Return (x, y) of the center of cell containing provided text 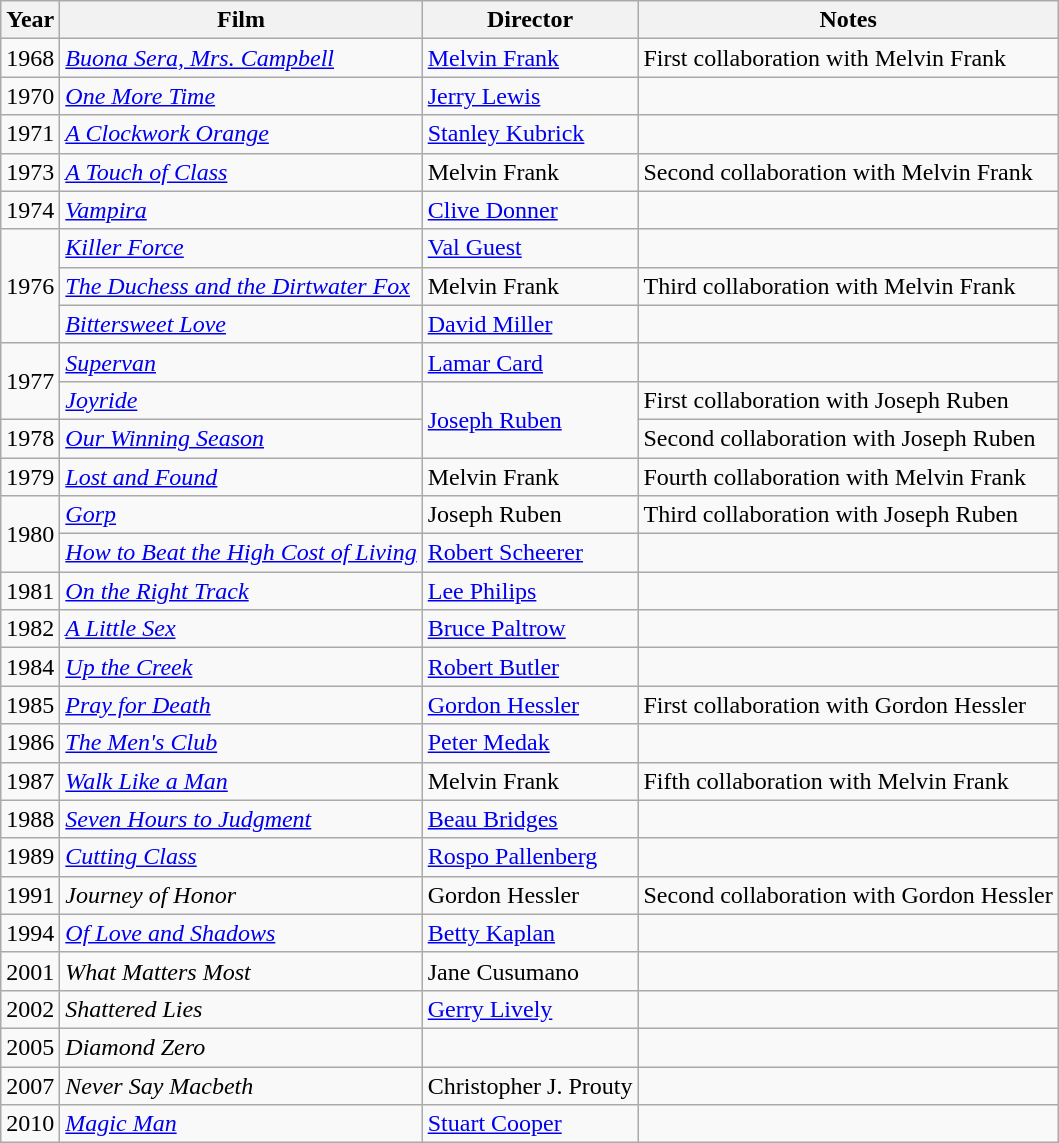
Bittersweet Love (241, 324)
Stuart Cooper (530, 1124)
1976 (30, 286)
1981 (30, 591)
Beau Bridges (530, 819)
Robert Butler (530, 667)
Magic Man (241, 1124)
Up the Creek (241, 667)
First collaboration with Gordon Hessler (848, 705)
1971 (30, 134)
Gorp (241, 515)
1989 (30, 857)
Film (241, 20)
First collaboration with Melvin Frank (848, 58)
Second collaboration with Melvin Frank (848, 172)
Second collaboration with Gordon Hessler (848, 895)
1994 (30, 933)
Killer Force (241, 248)
1980 (30, 534)
Seven Hours to Judgment (241, 819)
1984 (30, 667)
David Miller (530, 324)
Never Say Macbeth (241, 1085)
2001 (30, 971)
Shattered Lies (241, 1009)
1987 (30, 781)
Bruce Paltrow (530, 629)
On the Right Track (241, 591)
Fourth collaboration with Melvin Frank (848, 477)
Jerry Lewis (530, 96)
Supervan (241, 362)
Vampira (241, 210)
Third collaboration with Joseph Ruben (848, 515)
Second collaboration with Joseph Ruben (848, 438)
A Touch of Class (241, 172)
Rospo Pallenberg (530, 857)
2007 (30, 1085)
1985 (30, 705)
Year (30, 20)
The Duchess and the Dirtwater Fox (241, 286)
1988 (30, 819)
Walk Like a Man (241, 781)
2005 (30, 1047)
2010 (30, 1124)
Fifth collaboration with Melvin Frank (848, 781)
Diamond Zero (241, 1047)
Buona Sera, Mrs. Campbell (241, 58)
Lee Philips (530, 591)
Notes (848, 20)
Third collaboration with Melvin Frank (848, 286)
Jane Cusumano (530, 971)
1979 (30, 477)
Christopher J. Prouty (530, 1085)
1991 (30, 895)
Lost and Found (241, 477)
Stanley Kubrick (530, 134)
1968 (30, 58)
Joyride (241, 400)
A Clockwork Orange (241, 134)
The Men's Club (241, 743)
1982 (30, 629)
Clive Donner (530, 210)
How to Beat the High Cost of Living (241, 553)
1974 (30, 210)
Lamar Card (530, 362)
First collaboration with Joseph Ruben (848, 400)
1978 (30, 438)
Pray for Death (241, 705)
2002 (30, 1009)
1977 (30, 381)
Robert Scheerer (530, 553)
What Matters Most (241, 971)
Cutting Class (241, 857)
1973 (30, 172)
A Little Sex (241, 629)
Betty Kaplan (530, 933)
Journey of Honor (241, 895)
Of Love and Shadows (241, 933)
Our Winning Season (241, 438)
One More Time (241, 96)
Val Guest (530, 248)
Peter Medak (530, 743)
1970 (30, 96)
Gerry Lively (530, 1009)
Director (530, 20)
1986 (30, 743)
